Locate the cell with the specified text and output its (X, Y) center coordinate. 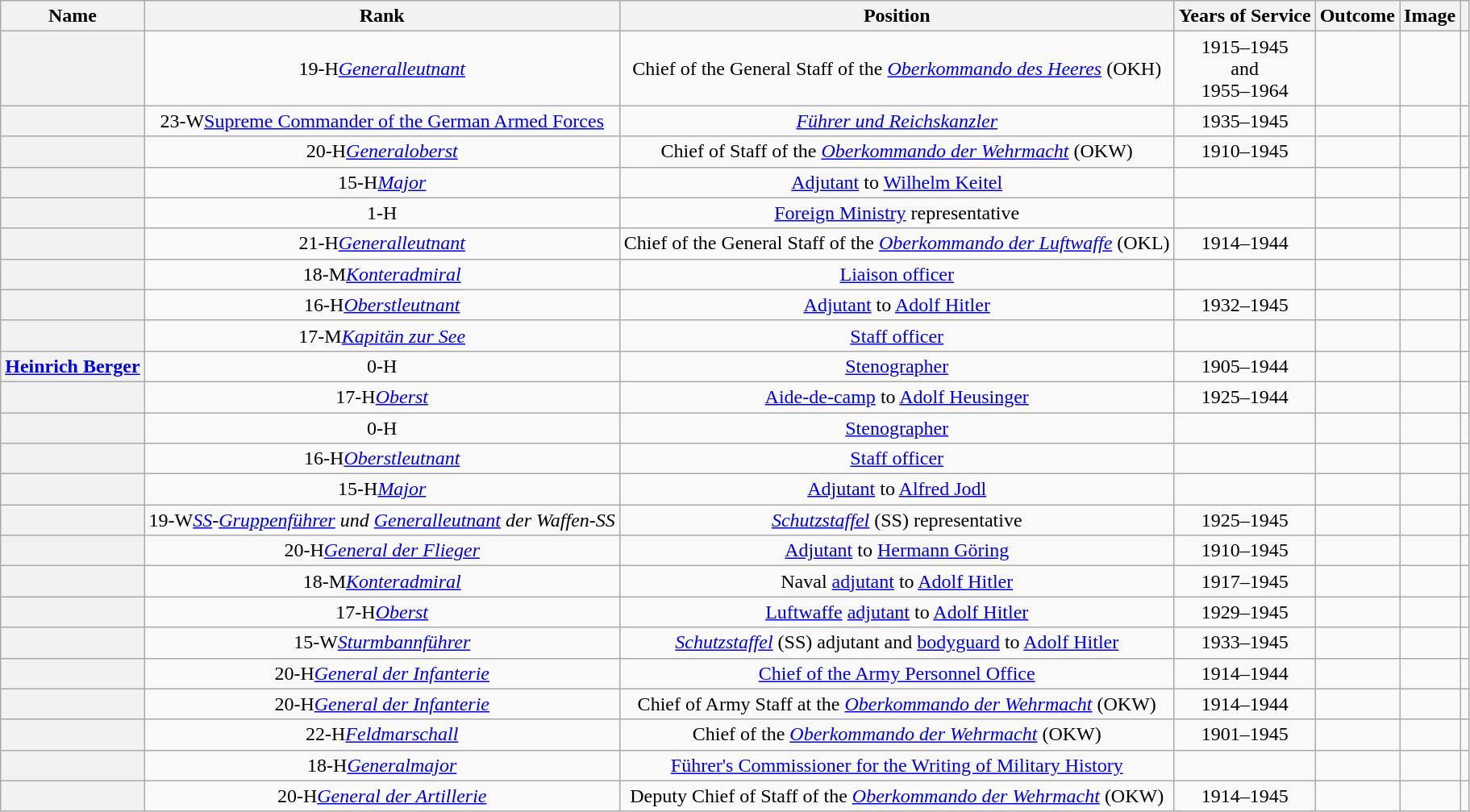
23-WSupreme Commander of the German Armed Forces (382, 121)
1925–1945 (1245, 520)
Naval adjutant to Adolf Hitler (897, 581)
Heinrich Berger (73, 366)
1905–1944 (1245, 366)
Luftwaffe adjutant to Adolf Hitler (897, 612)
Years of Service (1245, 16)
20-HGeneral der Flieger (382, 551)
Image (1430, 16)
19-HGeneralleutnant (382, 69)
20-HGeneral der Artillerie (382, 796)
Chief of Army Staff at the Oberkommando der Wehrmacht (OKW) (897, 704)
Chief of the Army Personnel Office (897, 673)
1-H (382, 213)
Adjutant to Alfred Jodl (897, 489)
Adjutant to Adolf Hitler (897, 305)
Aide-de-camp to Adolf Heusinger (897, 397)
Position (897, 16)
Schutzstaffel (SS) representative (897, 520)
1925–1944 (1245, 397)
22-HFeldmarschall (382, 735)
Name (73, 16)
Führer und Reichskanzler (897, 121)
Chief of Staff of the Oberkommando der Wehrmacht (OKW) (897, 152)
Foreign Ministry representative (897, 213)
1935–1945 (1245, 121)
Chief of the General Staff of the Oberkommando der Luftwaffe (OKL) (897, 244)
15-WSturmbannführer (382, 643)
1915–1945and1955–1964 (1245, 69)
21-HGeneralleutnant (382, 244)
Adjutant to Hermann Göring (897, 551)
Führer's Commissioner for the Writing of Military History (897, 765)
1901–1945 (1245, 735)
Liaison officer (897, 274)
Adjutant to Wilhelm Keitel (897, 182)
Deputy Chief of Staff of the Oberkommando der Wehrmacht (OKW) (897, 796)
Chief of the Oberkommando der Wehrmacht (OKW) (897, 735)
Schutzstaffel (SS) adjutant and bodyguard to Adolf Hitler (897, 643)
1929–1945 (1245, 612)
18-HGeneralmajor (382, 765)
1933–1945 (1245, 643)
1917–1945 (1245, 581)
20-HGeneraloberst (382, 152)
Chief of the General Staff of the Oberkommando des Heeres (OKH) (897, 69)
17-MKapitän zur See (382, 335)
Outcome (1357, 16)
1932–1945 (1245, 305)
19-WSS-Gruppenführer und Generalleutnant der Waffen-SS (382, 520)
Rank (382, 16)
1914–1945 (1245, 796)
